Return the [X, Y] coordinate for the center point of the cell that contains the specified text.  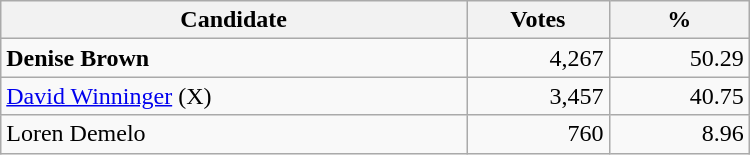
3,457 [538, 96]
Denise Brown [234, 58]
Candidate [234, 20]
Loren Demelo [234, 134]
% [679, 20]
4,267 [538, 58]
50.29 [679, 58]
760 [538, 134]
David Winninger (X) [234, 96]
8.96 [679, 134]
40.75 [679, 96]
Votes [538, 20]
